Provide the (x, y) coordinate of the cell's center where the given text is located.  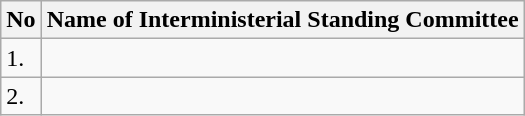
2. (21, 96)
Name of Interministerial Standing Committee (282, 20)
1. (21, 58)
No (21, 20)
